Find where the given text appears and provide that cell's center as (X, Y) coordinate. 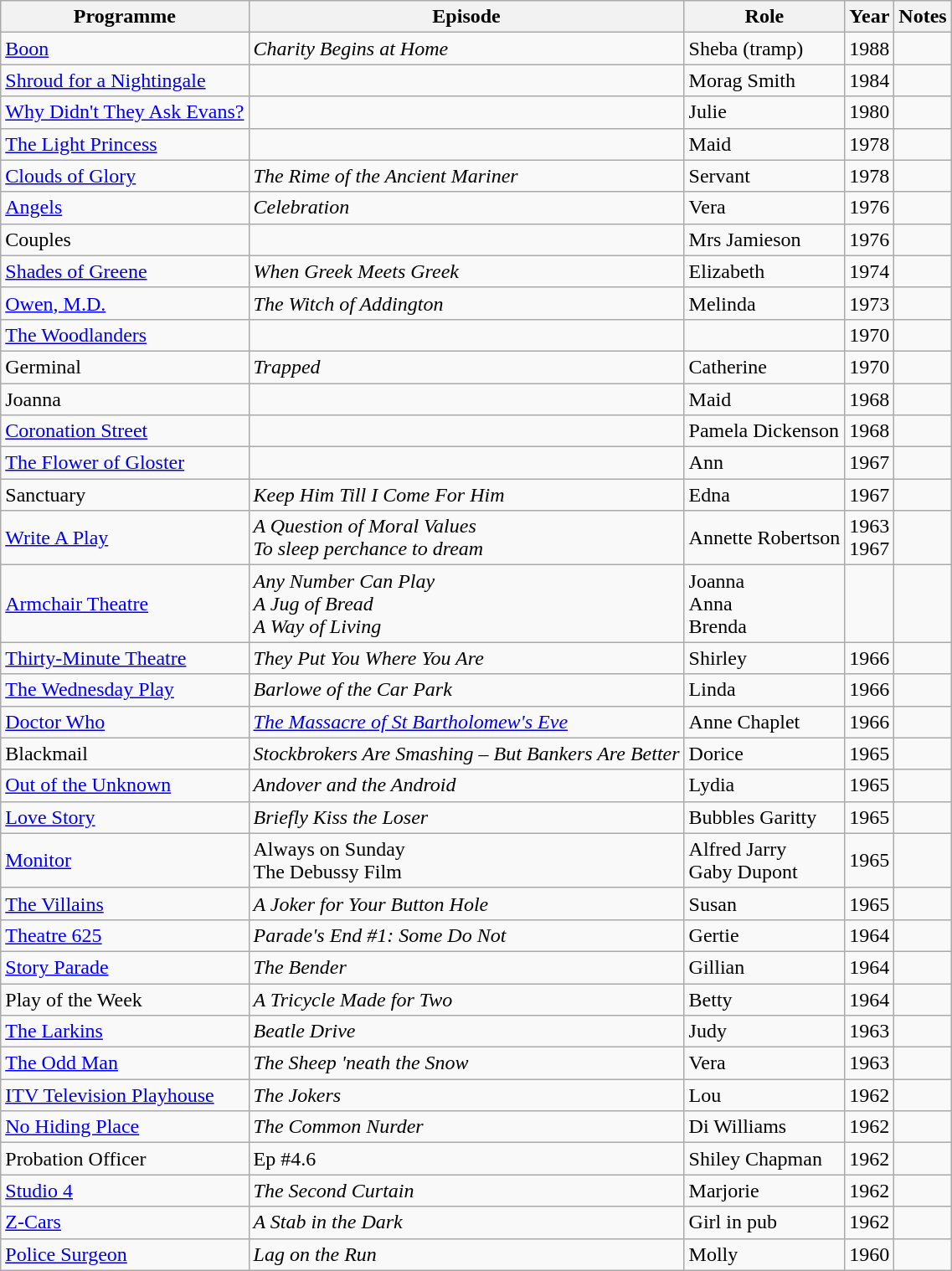
The Woodlanders (125, 335)
They Put You Where You Are (466, 658)
The Massacre of St Bartholomew's Eve (466, 722)
Briefly Kiss the Loser (466, 817)
Mrs Jamieson (764, 239)
Write A Play (125, 538)
Gertie (764, 935)
Di Williams (764, 1127)
1960 (869, 1254)
Melinda (764, 303)
Keep Him Till I Come For Him (466, 495)
Always on SundayThe Debussy Film (466, 861)
Anne Chaplet (764, 722)
Judy (764, 1032)
Joanna (125, 399)
Any Number Can PlayA Jug of BreadA Way of Living (466, 604)
Sheba (tramp) (764, 49)
The Second Curtain (466, 1191)
Ann (764, 463)
Shroud for a Nightingale (125, 80)
1988 (869, 49)
Blackmail (125, 754)
The Larkins (125, 1032)
Probation Officer (125, 1159)
A Stab in the Dark (466, 1222)
Owen, M.D. (125, 303)
Doctor Who (125, 722)
Episode (466, 17)
Stockbrokers Are Smashing – But Bankers Are Better (466, 754)
The Villains (125, 903)
Andover and the Android (466, 785)
Girl in pub (764, 1222)
Charity Begins at Home (466, 49)
The Wednesday Play (125, 690)
Coronation Street (125, 431)
The Bender (466, 967)
Catherine (764, 367)
The Flower of Gloster (125, 463)
JoannaAnnaBrenda (764, 604)
Dorice (764, 754)
Betty (764, 999)
1984 (869, 80)
Barlowe of the Car Park (466, 690)
Molly (764, 1254)
Boon (125, 49)
ITV Television Playhouse (125, 1095)
19631967 (869, 538)
Alfred JarryGaby Dupont (764, 861)
Servant (764, 176)
Germinal (125, 367)
Monitor (125, 861)
A Joker for Your Button Hole (466, 903)
Beatle Drive (466, 1032)
Edna (764, 495)
Why Didn't They Ask Evans? (125, 112)
Gillian (764, 967)
Play of the Week (125, 999)
The Jokers (466, 1095)
Police Surgeon (125, 1254)
Ep #4.6 (466, 1159)
Love Story (125, 817)
The Light Princess (125, 144)
Out of the Unknown (125, 785)
When Greek Meets Greek (466, 271)
Shiley Chapman (764, 1159)
Marjorie (764, 1191)
Role (764, 17)
Lou (764, 1095)
Linda (764, 690)
The Common Nurder (466, 1127)
Notes (923, 17)
The Witch of Addington (466, 303)
Thirty-Minute Theatre (125, 658)
Sanctuary (125, 495)
Couples (125, 239)
1973 (869, 303)
Studio 4 (125, 1191)
Theatre 625 (125, 935)
Armchair Theatre (125, 604)
Morag Smith (764, 80)
The Rime of the Ancient Mariner (466, 176)
Year (869, 17)
Clouds of Glory (125, 176)
Lydia (764, 785)
Celebration (466, 208)
Story Parade (125, 967)
Bubbles Garitty (764, 817)
Angels (125, 208)
Pamela Dickenson (764, 431)
Annette Robertson (764, 538)
The Sheep 'neath the Snow (466, 1063)
Susan (764, 903)
A Tricycle Made for Two (466, 999)
Programme (125, 17)
Elizabeth (764, 271)
The Odd Man (125, 1063)
1974 (869, 271)
1980 (869, 112)
No Hiding Place (125, 1127)
Trapped (466, 367)
Shades of Greene (125, 271)
Z-Cars (125, 1222)
Julie (764, 112)
Lag on the Run (466, 1254)
A Question of Moral ValuesTo sleep perchance to dream (466, 538)
Parade's End #1: Some Do Not (466, 935)
Shirley (764, 658)
